Determine the [X, Y] coordinate at the center of the cell enclosing the given text.  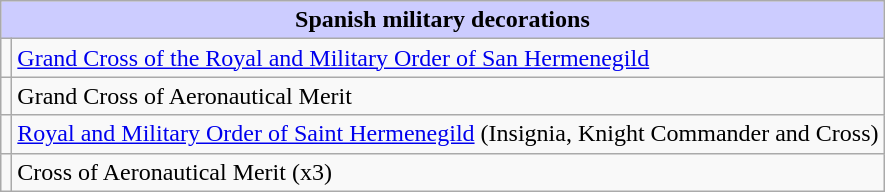
Spanish military decorations [442, 20]
Royal and Military Order of Saint Hermenegild (Insignia, Knight Commander and Cross) [448, 134]
Cross of Aeronautical Merit (x3) [448, 172]
Grand Cross of Aeronautical Merit [448, 96]
Grand Cross of the Royal and Military Order of San Hermenegild [448, 58]
